Detect which cell encompasses the target text, then output its [x, y] center coordinate. 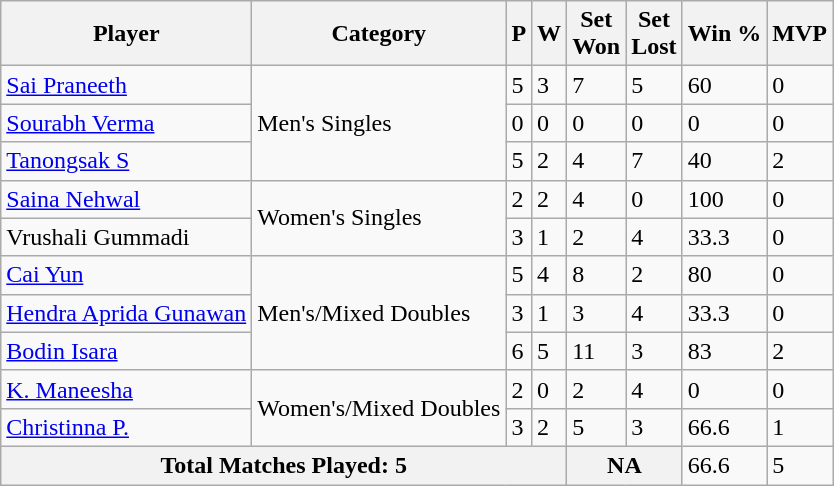
Vrushali Gummadi [126, 237]
MVP [800, 34]
Win % [724, 34]
SetWon [596, 34]
8 [596, 275]
SetLost [654, 34]
Sourabh Verma [126, 123]
Player [126, 34]
P [519, 34]
Men's Singles [379, 123]
Total Matches Played: 5 [284, 465]
Tanongsak S [126, 161]
NA [625, 465]
6 [519, 351]
83 [724, 351]
Bodin Isara [126, 351]
Category [379, 34]
80 [724, 275]
Women's/Mixed Doubles [379, 408]
100 [724, 199]
Christinna P. [126, 427]
60 [724, 85]
Cai Yun [126, 275]
Men's/Mixed Doubles [379, 313]
11 [596, 351]
40 [724, 161]
Sai Praneeth [126, 85]
W [550, 34]
Saina Nehwal [126, 199]
Women's Singles [379, 218]
Hendra Aprida Gunawan [126, 313]
K. Maneesha [126, 389]
